Determine the [X, Y] coordinate at the center of the cell enclosing the given text.  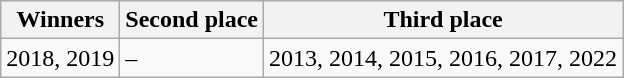
– [192, 58]
Third place [444, 20]
Second place [192, 20]
2018, 2019 [60, 58]
2013, 2014, 2015, 2016, 2017, 2022 [444, 58]
Winners [60, 20]
